Provide the [X, Y] coordinate of the cell's center where the given text is located.  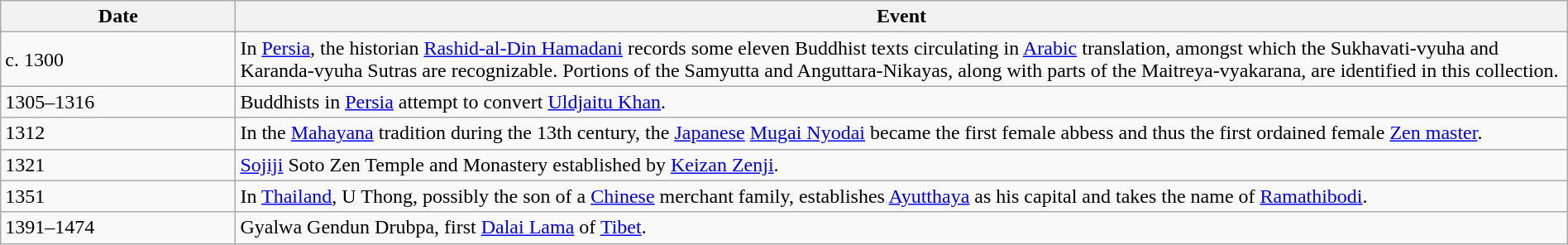
1305–1316 [118, 102]
Date [118, 17]
Sojiji Soto Zen Temple and Monastery established by Keizan Zenji. [901, 165]
c. 1300 [118, 60]
1351 [118, 196]
Gyalwa Gendun Drubpa, first Dalai Lama of Tibet. [901, 228]
1321 [118, 165]
1391–1474 [118, 228]
1312 [118, 133]
Buddhists in Persia attempt to convert Uldjaitu Khan. [901, 102]
In Thailand, U Thong, possibly the son of a Chinese merchant family, establishes Ayutthaya as his capital and takes the name of Ramathibodi. [901, 196]
Event [901, 17]
